Scan for the cell matching the given text and deliver its (x, y) coordinate at center. 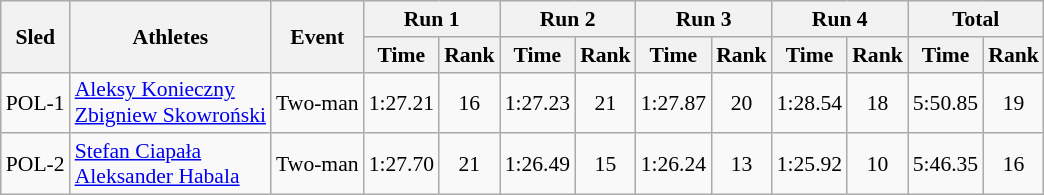
20 (742, 102)
Run 2 (568, 19)
1:26.49 (538, 164)
Stefan CiapałaAleksander Habala (170, 164)
1:27.21 (402, 102)
1:27.70 (402, 164)
1:27.87 (674, 102)
Sled (36, 36)
Run 4 (840, 19)
13 (742, 164)
Event (318, 36)
5:50.85 (946, 102)
Run 3 (704, 19)
10 (878, 164)
19 (1014, 102)
15 (606, 164)
Total (976, 19)
1:27.23 (538, 102)
Run 1 (432, 19)
1:28.54 (810, 102)
18 (878, 102)
Athletes (170, 36)
1:25.92 (810, 164)
POL-1 (36, 102)
POL-2 (36, 164)
5:46.35 (946, 164)
Aleksy KoniecznyZbigniew Skowroński (170, 102)
1:26.24 (674, 164)
